Pinpoint the cell where the given text exists, returning its (x, y) midpoint coordinate. 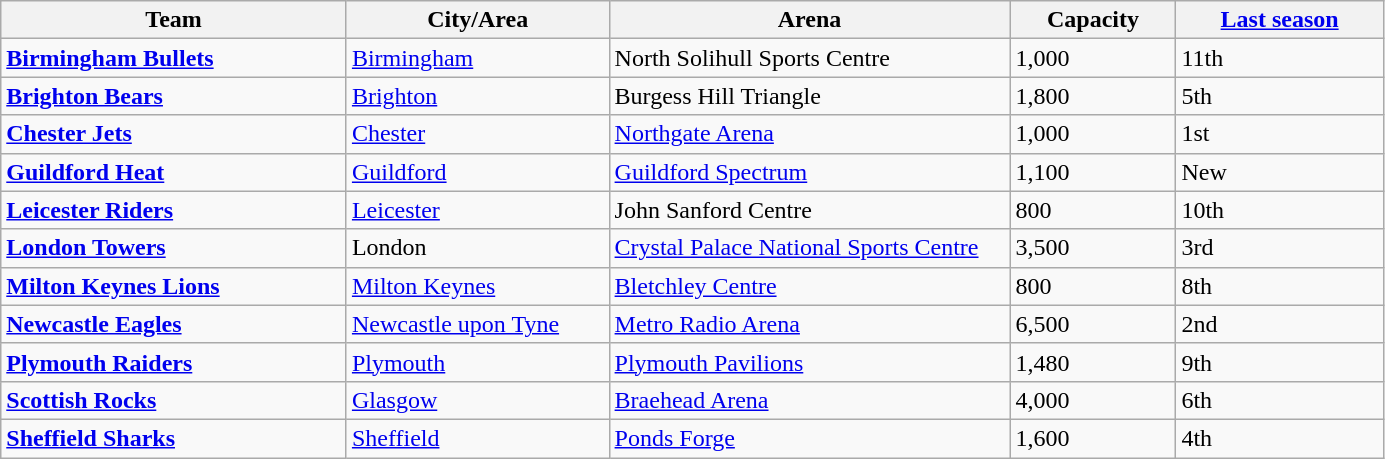
4th (1280, 438)
Guildford Heat (174, 172)
Milton Keynes Lions (174, 286)
1,100 (1093, 172)
8th (1280, 286)
Team (174, 20)
Milton Keynes (478, 286)
Newcastle Eagles (174, 324)
Plymouth (478, 362)
Chester (478, 134)
2nd (1280, 324)
6,500 (1093, 324)
London (478, 248)
Brighton (478, 96)
Guildford (478, 172)
Glasgow (478, 400)
Sheffield Sharks (174, 438)
1,800 (1093, 96)
Burgess Hill Triangle (810, 96)
9th (1280, 362)
Scottish Rocks (174, 400)
Newcastle upon Tyne (478, 324)
5th (1280, 96)
10th (1280, 210)
Leicester Riders (174, 210)
Braehead Arena (810, 400)
Crystal Palace National Sports Centre (810, 248)
Metro Radio Arena (810, 324)
New (1280, 172)
Guildford Spectrum (810, 172)
Ponds Forge (810, 438)
Brighton Bears (174, 96)
Plymouth Pavilions (810, 362)
3rd (1280, 248)
John Sanford Centre (810, 210)
1st (1280, 134)
6th (1280, 400)
City/Area (478, 20)
Birmingham (478, 58)
Sheffield (478, 438)
Northgate Arena (810, 134)
Leicester (478, 210)
Plymouth Raiders (174, 362)
Chester Jets (174, 134)
4,000 (1093, 400)
Bletchley Centre (810, 286)
3,500 (1093, 248)
1,480 (1093, 362)
Arena (810, 20)
Last season (1280, 20)
Birmingham Bullets (174, 58)
11th (1280, 58)
1,600 (1093, 438)
North Solihull Sports Centre (810, 58)
Capacity (1093, 20)
London Towers (174, 248)
